Return the [x, y] coordinate for the center point of the cell that contains the specified text.  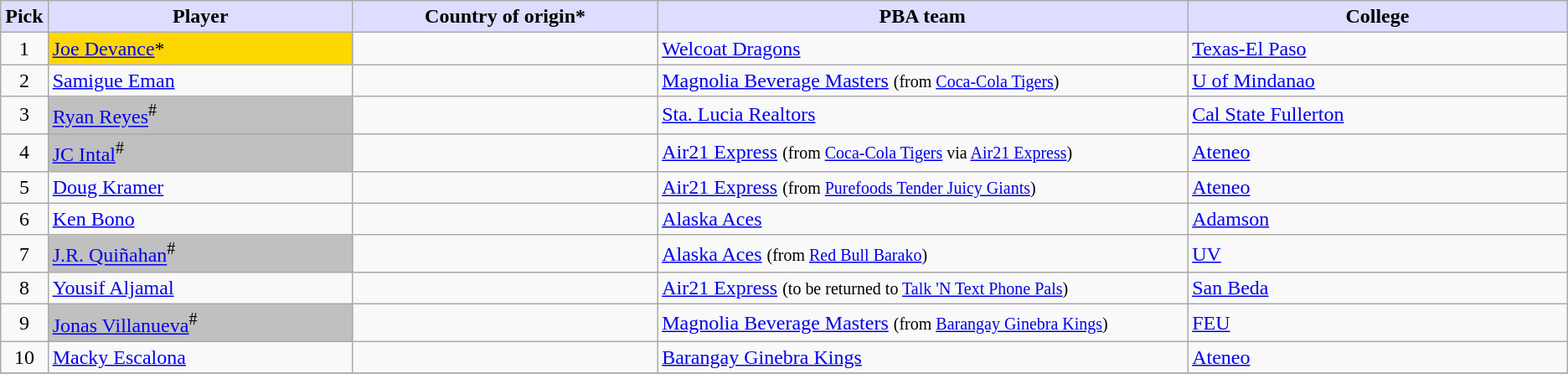
Ken Bono [200, 219]
College [1378, 17]
5 [24, 187]
Ryan Reyes# [200, 116]
Cal State Fullerton [1378, 116]
10 [24, 357]
U of Mindanao [1378, 81]
J.R. Quiñahan# [200, 253]
Texas-El Paso [1378, 49]
FEU [1378, 324]
JC Intal# [200, 153]
San Beda [1378, 288]
2 [24, 81]
Country of origin* [504, 17]
Pick [24, 17]
8 [24, 288]
6 [24, 219]
Player [200, 17]
9 [24, 324]
7 [24, 253]
Barangay Ginebra Kings [923, 357]
PBA team [923, 17]
Jonas Villanueva# [200, 324]
Welcoat Dragons [923, 49]
Sta. Lucia Realtors [923, 116]
Alaska Aces [923, 219]
Magnolia Beverage Masters (from Barangay Ginebra Kings) [923, 324]
Macky Escalona [200, 357]
4 [24, 153]
Adamson [1378, 219]
Air21 Express (from Purefoods Tender Juicy Giants) [923, 187]
Air21 Express (from Coca-Cola Tigers via Air21 Express) [923, 153]
UV [1378, 253]
Joe Devance* [200, 49]
3 [24, 116]
Air21 Express (to be returned to Talk 'N Text Phone Pals) [923, 288]
Alaska Aces (from Red Bull Barako) [923, 253]
Yousif Aljamal [200, 288]
1 [24, 49]
Magnolia Beverage Masters (from Coca-Cola Tigers) [923, 81]
Doug Kramer [200, 187]
Samigue Eman [200, 81]
